Provide the (X, Y) coordinate of the cell's center where the given text is located.  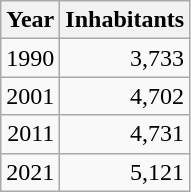
2011 (30, 134)
3,733 (125, 58)
4,702 (125, 96)
2001 (30, 96)
Inhabitants (125, 20)
5,121 (125, 172)
1990 (30, 58)
2021 (30, 172)
4,731 (125, 134)
Year (30, 20)
